Capture the cell that displays the provided text and extract its [X, Y] central coordinate. 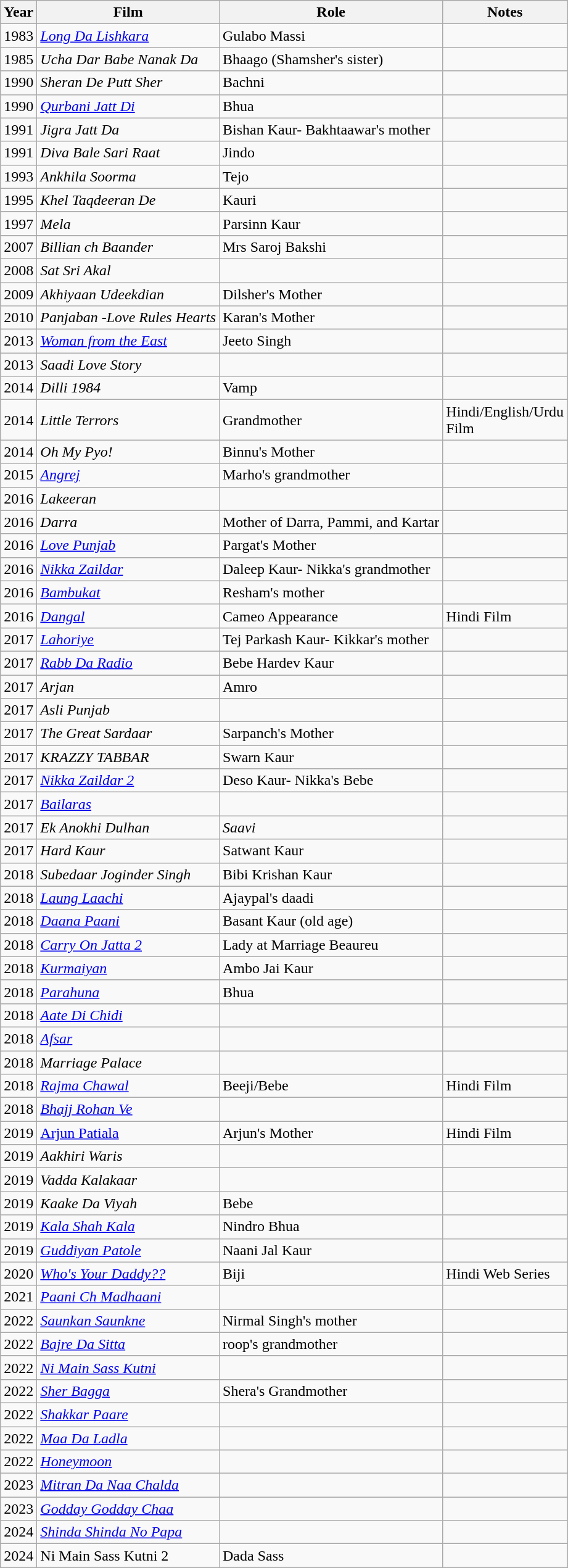
Hard Kaur [128, 851]
Tej Parkash Kaur- Kikkar's mother [331, 639]
Khel Taqdeeran De [128, 200]
Diva Bale Sari Raat [128, 153]
Vamp [331, 388]
Binnu's Mother [331, 452]
Laung Laachi [128, 898]
Bambukat [128, 592]
Basant Kaur (old age) [331, 921]
Amro [331, 687]
Naani Jal Kaur [331, 1250]
Godday Godday Chaa [128, 1509]
Saadi Love Story [128, 365]
Bishan Kaur- Bakhtaawar's mother [331, 130]
2010 [19, 318]
Ambo Jai Kaur [331, 968]
Billian ch Baander [128, 247]
Ankhila Soorma [128, 176]
Pargat's Mother [331, 545]
Nindro Bhua [331, 1227]
1995 [19, 200]
Rajma Chawal [128, 1086]
Dada Sass [331, 1556]
Hindi/English/UrduFilm [505, 420]
Mrs Saroj Bakshi [331, 247]
Role [331, 12]
Bibi Krishan Kaur [331, 874]
1997 [19, 223]
Ucha Dar Babe Nanak Da [128, 59]
Lady at Marriage Beaureu [331, 945]
Kurmaiyan [128, 968]
Kaake Da Viyah [128, 1203]
Love Punjab [128, 545]
Gulabo Massi [331, 36]
Dilsher's Mother [331, 294]
Mela [128, 223]
Deso Kaur- Nikka's Bebe [331, 781]
1993 [19, 176]
Guddiyan Patole [128, 1250]
Nikka Zaildar 2 [128, 781]
Saunkan Saunkne [128, 1321]
2015 [19, 475]
Daleep Kaur- Nikka's grandmother [331, 569]
Daana Paani [128, 921]
2021 [19, 1297]
Sarpanch's Mother [331, 734]
Nirmal Singh's mother [331, 1321]
Swarn Kaur [331, 757]
Akhiyaan Udeekdian [128, 294]
Notes [505, 12]
2008 [19, 270]
KRAZZY TABBAR [128, 757]
Asli Punjab [128, 710]
Darra [128, 522]
2020 [19, 1274]
Vadda Kalakaar [128, 1180]
Karan's Mother [331, 318]
Tejo [331, 176]
Bhajj Rohan Ve [128, 1110]
Saavi [331, 828]
Afsar [128, 1039]
Bebe Hardev Kaur [331, 663]
Paani Ch Madhaani [128, 1297]
Bebe [331, 1203]
Arjan [128, 687]
Oh My Pyo! [128, 452]
Sat Sri Akal [128, 270]
Kala Shah Kala [128, 1227]
Arjun Patiala [128, 1133]
Kauri [331, 200]
Shakkar Paare [128, 1414]
roop's grandmother [331, 1344]
Carry On Jatta 2 [128, 945]
Bailaras [128, 804]
Bajre Da Sitta [128, 1344]
1985 [19, 59]
Dangal [128, 616]
Year [19, 12]
Dilli 1984 [128, 388]
Satwant Kaur [331, 851]
Woman from the East [128, 341]
Ni Main Sass Kutni 2 [128, 1556]
Parsinn Kaur [331, 223]
Biji [331, 1274]
Sheran De Putt Sher [128, 83]
Resham's mother [331, 592]
Bhaago (Shamsher's sister) [331, 59]
Long Da Lishkara [128, 36]
Angrej [128, 475]
Sher Bagga [128, 1391]
Hindi Web Series [505, 1274]
Nikka Zaildar [128, 569]
Shinda Shinda No Papa [128, 1532]
Honeymoon [128, 1462]
Ni Main Sass Kutni [128, 1367]
2007 [19, 247]
Marho's grandmother [331, 475]
Who's Your Daddy?? [128, 1274]
Mother of Darra, Pammi, and Kartar [331, 522]
Qurbani Jatt Di [128, 106]
Jigra Jatt Da [128, 130]
Cameo Appearance [331, 616]
Parahuna [128, 992]
Ajaypal's daadi [331, 898]
Lakeeran [128, 499]
Beeji/Bebe [331, 1086]
Shera's Grandmother [331, 1391]
Jeeto Singh [331, 341]
Panjaban -Love Rules Hearts [128, 318]
Maa Da Ladla [128, 1438]
Grandmother [331, 420]
Bachni [331, 83]
Film [128, 12]
Little Terrors [128, 420]
Lahoriye [128, 639]
Subedaar Joginder Singh [128, 874]
1983 [19, 36]
Rabb Da Radio [128, 663]
Arjun's Mother [331, 1133]
Jindo [331, 153]
Mitran Da Naa Chalda [128, 1485]
Aate Di Chidi [128, 1015]
Marriage Palace [128, 1062]
Ek Anokhi Dulhan [128, 828]
Aakhiri Waris [128, 1156]
The Great Sardaar [128, 734]
2009 [19, 294]
